For the text-containing cell, return its midpoint in (X, Y) coordinate format. 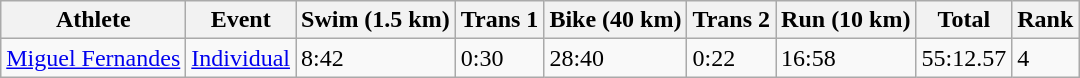
Miguel Fernandes (94, 58)
Bike (40 km) (616, 20)
Individual (241, 58)
0:30 (500, 58)
16:58 (846, 58)
Run (10 km) (846, 20)
Rank (1046, 20)
Trans 2 (732, 20)
Swim (1.5 km) (376, 20)
Event (241, 20)
28:40 (616, 58)
4 (1046, 58)
Trans 1 (500, 20)
8:42 (376, 58)
Total (964, 20)
55:12.57 (964, 58)
Athlete (94, 20)
0:22 (732, 58)
